From the cell containing the given text, extract its center point as [x, y] coordinate. 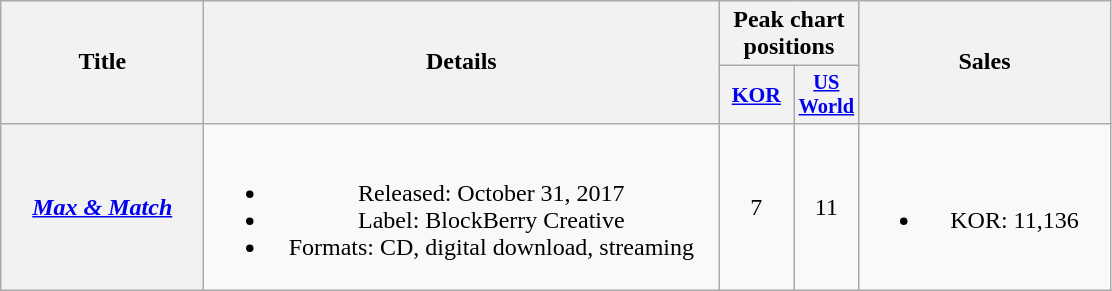
Peak chart positions [789, 34]
Details [462, 62]
USWorld [826, 95]
Released: October 31, 2017Label: BlockBerry CreativeFormats: CD, digital download, streaming [462, 206]
11 [826, 206]
KOR [756, 95]
KOR: 11,136 [984, 206]
Sales [984, 62]
7 [756, 206]
Title [102, 62]
Max & Match [102, 206]
